Identify which cell holds the provided text, then report its [X, Y] central coordinate. 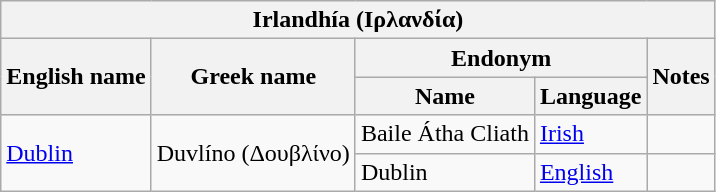
Irlandhía (Ιρλανδία) [358, 20]
Irish [590, 134]
Greek name [253, 77]
Notes [681, 77]
Duvlíno (Δουβλίνο) [253, 153]
Name [444, 96]
Endonym [500, 58]
Language [590, 96]
Baile Átha Cliath [444, 134]
English [590, 172]
English name [76, 77]
